Capture the cell that displays the provided text and extract its (X, Y) central coordinate. 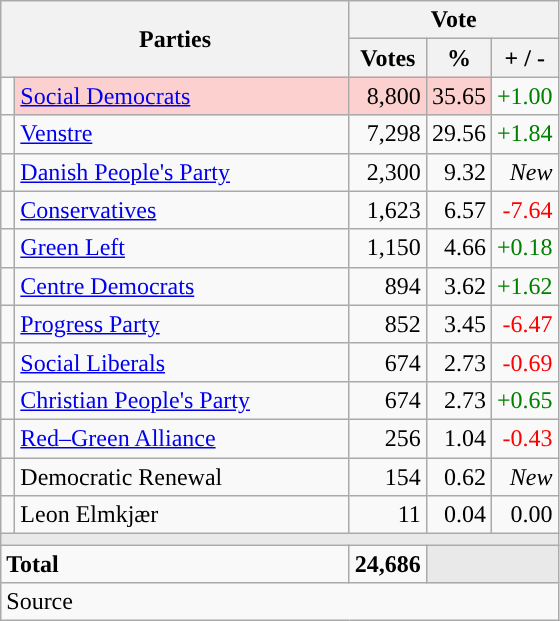
Centre Democrats (182, 286)
+1.84 (524, 134)
+ / - (524, 58)
11 (388, 515)
Progress Party (182, 324)
154 (388, 477)
Vote (454, 20)
Source (280, 602)
852 (388, 324)
35.65 (458, 96)
-7.64 (524, 210)
+0.18 (524, 248)
Venstre (182, 134)
8,800 (388, 96)
-6.47 (524, 324)
-0.69 (524, 362)
Red–Green Alliance (182, 438)
+0.65 (524, 400)
7,298 (388, 134)
Parties (176, 39)
% (458, 58)
Social Liberals (182, 362)
6.57 (458, 210)
4.66 (458, 248)
894 (388, 286)
+1.62 (524, 286)
+1.00 (524, 96)
9.32 (458, 172)
Danish People's Party (182, 172)
29.56 (458, 134)
0.62 (458, 477)
1.04 (458, 438)
Social Democrats (182, 96)
-0.43 (524, 438)
Christian People's Party (182, 400)
0.00 (524, 515)
Total (176, 564)
Votes (388, 58)
Leon Elmkjær (182, 515)
2,300 (388, 172)
3.62 (458, 286)
24,686 (388, 564)
0.04 (458, 515)
3.45 (458, 324)
Green Left (182, 248)
1,623 (388, 210)
Conservatives (182, 210)
Democratic Renewal (182, 477)
256 (388, 438)
1,150 (388, 248)
